Search for the cell housing the specified text and yield its (X, Y) center coordinate. 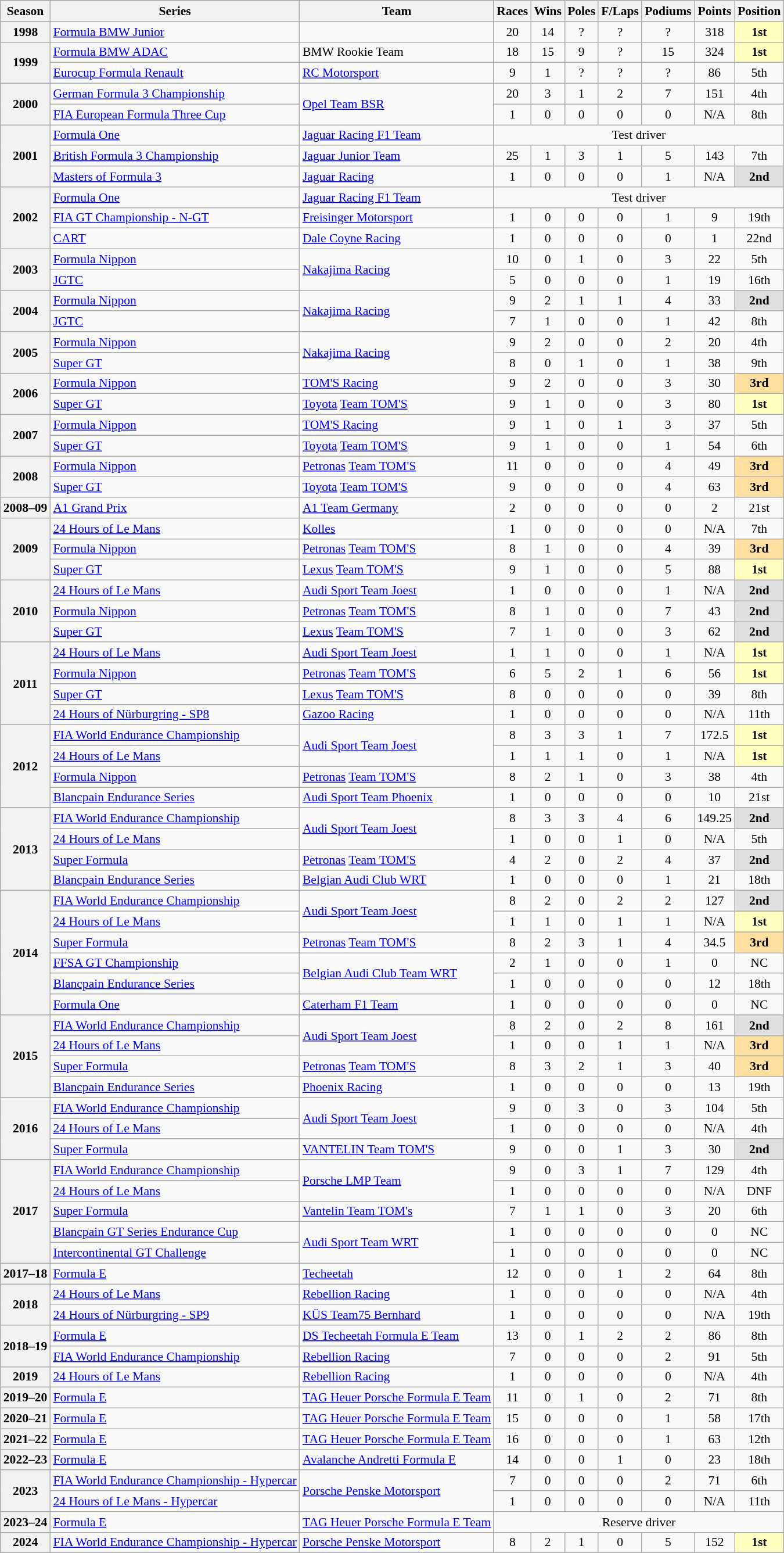
58 (714, 1419)
Reserve driver (639, 1522)
Formula BMW Junior (174, 32)
22 (714, 260)
Jaguar Junior Team (397, 156)
British Formula 3 Championship (174, 156)
2008 (26, 476)
DNF (759, 1191)
91 (714, 1357)
Poles (581, 11)
Opel Team BSR (397, 105)
54 (714, 446)
2012 (26, 766)
CART (174, 239)
Position (759, 11)
Avalanche Andretti Formula E (397, 1460)
Eurocup Formula Renault (174, 73)
127 (714, 901)
21 (714, 880)
Wins (548, 11)
129 (714, 1170)
Audi Sport Team Phoenix (397, 798)
Series (174, 11)
Freisinger Motorsport (397, 218)
2022–23 (26, 1460)
88 (714, 570)
22nd (759, 239)
1998 (26, 32)
Team (397, 11)
2019 (26, 1377)
161 (714, 1025)
24 Hours of Nürburgring - SP9 (174, 1315)
VANTELIN Team TOM'S (397, 1150)
2011 (26, 684)
Season (26, 11)
24 Hours of Le Mans - Hypercar (174, 1501)
34.5 (714, 942)
Masters of Formula 3 (174, 177)
FIA European Formula Three Cup (174, 114)
DS Techeetah Formula E Team (397, 1336)
BMW Rookie Team (397, 52)
2018–19 (26, 1346)
2001 (26, 156)
64 (714, 1274)
Belgian Audi Club Team WRT (397, 974)
80 (714, 404)
2010 (26, 611)
42 (714, 322)
172.5 (714, 736)
Audi Sport Team WRT (397, 1242)
FFSA GT Championship (174, 963)
FIA GT Championship - N-GT (174, 218)
2013 (26, 849)
49 (714, 467)
2016 (26, 1128)
17th (759, 1419)
A1 Grand Prix (174, 508)
2023 (26, 1491)
2020–21 (26, 1419)
1999 (26, 63)
Races (512, 11)
Techeetah (397, 1274)
43 (714, 611)
19 (714, 280)
324 (714, 52)
104 (714, 1108)
A1 Team Germany (397, 508)
2024 (26, 1543)
16th (759, 280)
152 (714, 1543)
33 (714, 301)
2017–18 (26, 1274)
2002 (26, 218)
2009 (26, 550)
Podiums (668, 11)
2019–20 (26, 1398)
Points (714, 11)
2003 (26, 270)
12th (759, 1439)
2017 (26, 1211)
2007 (26, 436)
2004 (26, 311)
2006 (26, 394)
Phoenix Racing (397, 1088)
149.25 (714, 819)
2014 (26, 953)
Blancpain GT Series Endurance Cup (174, 1232)
2021–22 (26, 1439)
F/Laps (620, 11)
16 (512, 1439)
Vantelin Team TOM's (397, 1211)
62 (714, 632)
Intercontinental GT Challenge (174, 1253)
40 (714, 1067)
Caterham F1 Team (397, 1005)
Dale Coyne Racing (397, 239)
German Formula 3 Championship (174, 94)
143 (714, 156)
25 (512, 156)
Porsche LMP Team (397, 1181)
Belgian Audi Club WRT (397, 880)
9th (759, 363)
56 (714, 673)
RC Motorsport (397, 73)
Formula BMW ADAC (174, 52)
KÜS Team75 Bernhard (397, 1315)
23 (714, 1460)
151 (714, 94)
24 Hours of Nürburgring - SP8 (174, 715)
2015 (26, 1056)
2018 (26, 1305)
Kolles (397, 529)
2023–24 (26, 1522)
Jaguar Racing (397, 177)
18 (512, 52)
2000 (26, 105)
318 (714, 32)
Gazoo Racing (397, 715)
2008–09 (26, 508)
2005 (26, 352)
